Search for the cell housing the specified text and yield its (x, y) center coordinate. 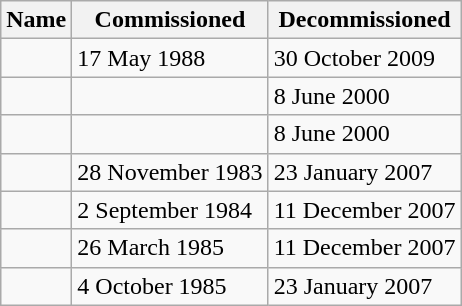
Name (36, 20)
26 March 1985 (170, 248)
4 October 1985 (170, 286)
28 November 1983 (170, 172)
17 May 1988 (170, 58)
Commissioned (170, 20)
30 October 2009 (364, 58)
2 September 1984 (170, 210)
Decommissioned (364, 20)
